Find where the given text appears and provide that cell's center as (x, y) coordinate. 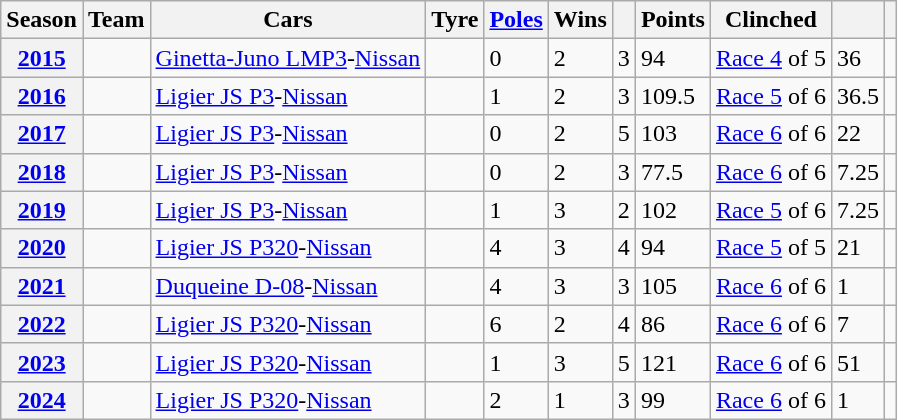
6 (516, 324)
7 (858, 324)
2024 (42, 400)
Cars (288, 20)
Wins (580, 20)
Poles (516, 20)
86 (672, 324)
Ginetta-Juno LMP3-Nissan (288, 58)
Race 4 of 5 (770, 58)
2021 (42, 286)
Season (42, 20)
109.5 (672, 96)
99 (672, 400)
Team (116, 20)
36.5 (858, 96)
2015 (42, 58)
Tyre (455, 20)
21 (858, 248)
2023 (42, 362)
Clinched (770, 20)
105 (672, 286)
2016 (42, 96)
2018 (42, 172)
Race 5 of 5 (770, 248)
2019 (42, 210)
102 (672, 210)
Points (672, 20)
2022 (42, 324)
103 (672, 134)
36 (858, 58)
2020 (42, 248)
77.5 (672, 172)
22 (858, 134)
121 (672, 362)
Duqueine D-08-Nissan (288, 286)
51 (858, 362)
2017 (42, 134)
